Output the (X, Y) coordinate of the center of the cell containing the given text.  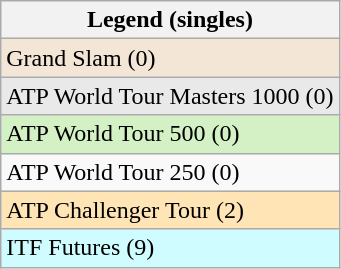
Grand Slam (0) (170, 58)
ATP World Tour 250 (0) (170, 172)
Legend (singles) (170, 20)
ITF Futures (9) (170, 248)
ATP World Tour Masters 1000 (0) (170, 96)
ATP Challenger Tour (2) (170, 210)
ATP World Tour 500 (0) (170, 134)
